Identify which cell holds the provided text, then report its [X, Y] central coordinate. 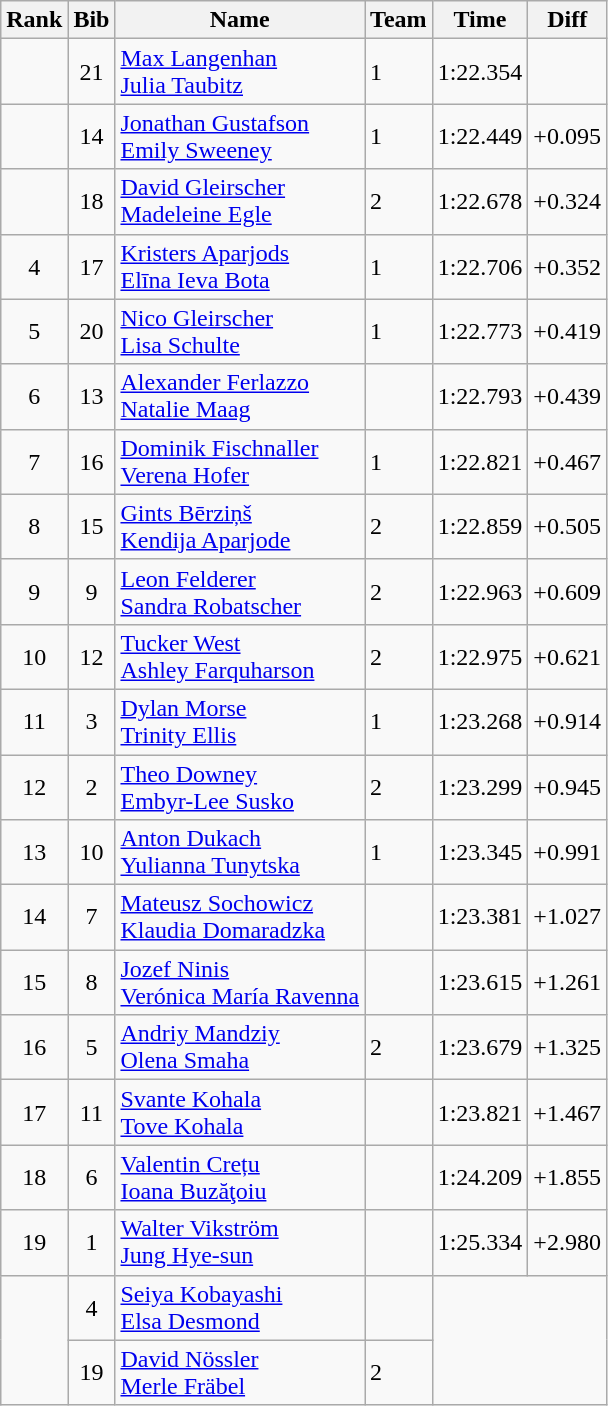
Svante KohalaTove Kohala [240, 1112]
+1.261 [568, 982]
+0.352 [568, 266]
Nico GleirscherLisa Schulte [240, 332]
David GleirscherMadeleine Egle [240, 202]
20 [92, 332]
1:22.963 [480, 592]
1:22.793 [480, 396]
1:23.268 [480, 722]
+1.325 [568, 1048]
+0.467 [568, 462]
+0.439 [568, 396]
+0.095 [568, 136]
1:22.859 [480, 526]
Valentin CrețuIoana Buzăţoiu [240, 1178]
1:22.821 [480, 462]
Alexander FerlazzoNatalie Maag [240, 396]
Anton DukachYulianna Tunytska [240, 852]
+0.914 [568, 722]
1:22.975 [480, 656]
Bib [92, 20]
Dylan MorseTrinity Ellis [240, 722]
+1.027 [568, 918]
Rank [34, 20]
Mateusz SochowiczKlaudia Domaradzka [240, 918]
1:22.773 [480, 332]
+0.945 [568, 786]
Theo DowneyEmbyr-Lee Susko [240, 786]
1:24.209 [480, 1178]
Max LangenhanJulia Taubitz [240, 72]
+1.855 [568, 1178]
Seiya KobayashiElsa Desmond [240, 1308]
Diff [568, 20]
Team [399, 20]
+0.324 [568, 202]
David NösslerMerle Fräbel [240, 1372]
+0.609 [568, 592]
1:23.821 [480, 1112]
1:23.615 [480, 982]
1:22.678 [480, 202]
Time [480, 20]
+0.505 [568, 526]
1:22.449 [480, 136]
1:23.299 [480, 786]
+1.467 [568, 1112]
1:23.345 [480, 852]
+0.419 [568, 332]
Jozef NinisVerónica María Ravenna [240, 982]
Name [240, 20]
Gints BērziņšKendija Aparjode [240, 526]
+2.980 [568, 1242]
Tucker WestAshley Farquharson [240, 656]
Jonathan GustafsonEmily Sweeney [240, 136]
+0.991 [568, 852]
Walter VikströmJung Hye-sun [240, 1242]
Leon FeldererSandra Robatscher [240, 592]
Andriy MandziyOlena Smaha [240, 1048]
1:23.679 [480, 1048]
1:22.354 [480, 72]
1:25.334 [480, 1242]
Kristers AparjodsElīna Ieva Bota [240, 266]
Dominik FischnallerVerena Hofer [240, 462]
1:23.381 [480, 918]
+0.621 [568, 656]
21 [92, 72]
1:22.706 [480, 266]
3 [92, 722]
